Return the [x, y] coordinate for the center point of the cell that contains the specified text.  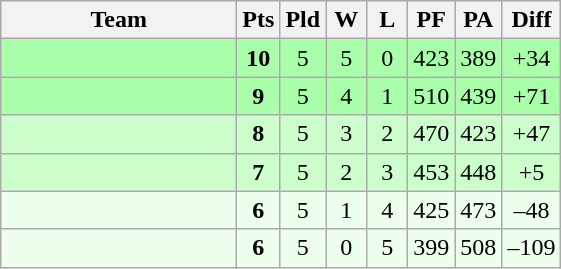
Diff [532, 20]
470 [432, 134]
+34 [532, 58]
508 [478, 248]
L [388, 20]
+71 [532, 96]
PA [478, 20]
PF [432, 20]
–48 [532, 210]
–109 [532, 248]
Pts [258, 20]
10 [258, 58]
510 [432, 96]
389 [478, 58]
8 [258, 134]
7 [258, 172]
+5 [532, 172]
439 [478, 96]
Pld [303, 20]
473 [478, 210]
Team [119, 20]
448 [478, 172]
W [346, 20]
425 [432, 210]
399 [432, 248]
9 [258, 96]
453 [432, 172]
+47 [532, 134]
